Provide the (x, y) coordinate of the cell's center where the given text is located.  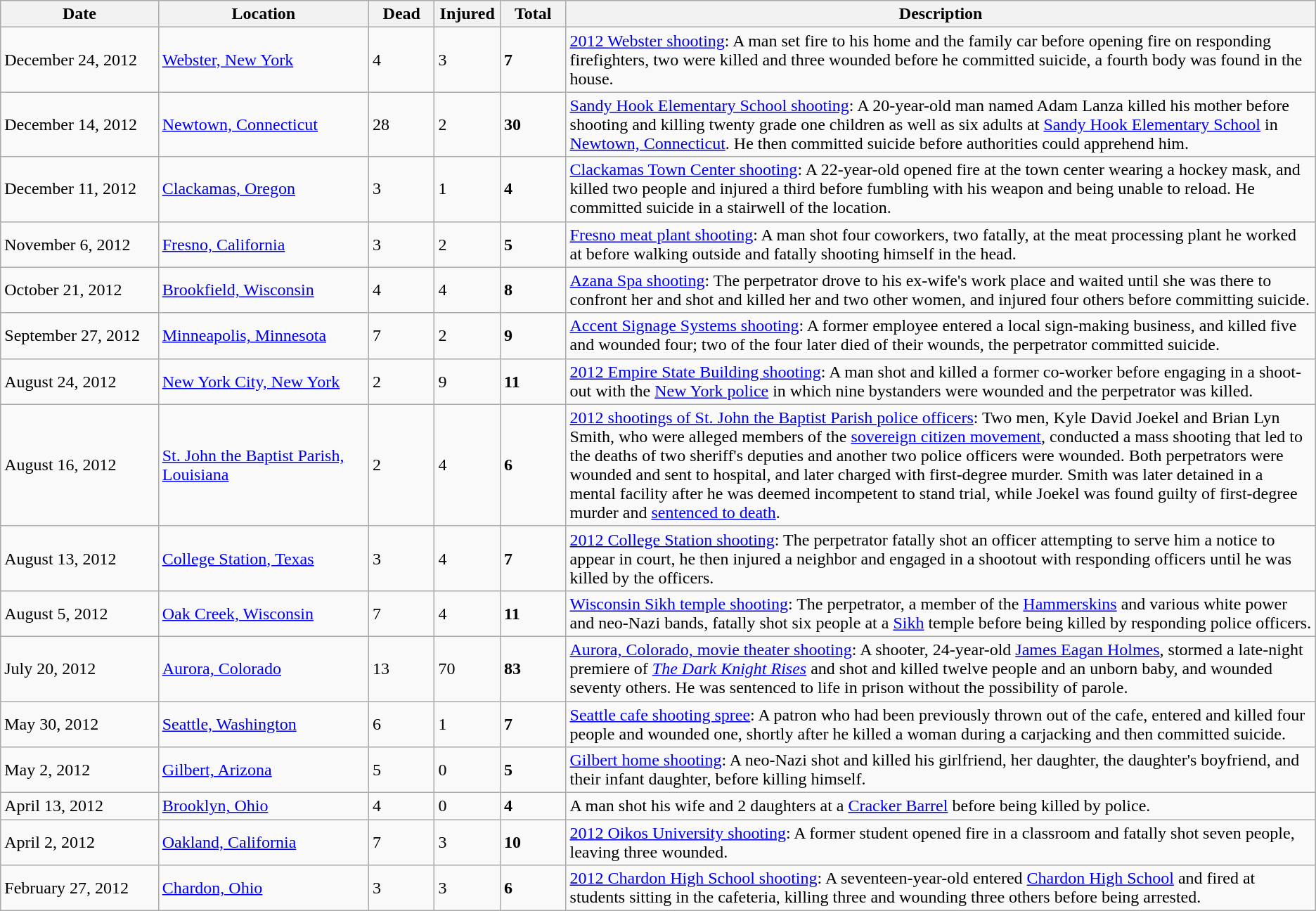
Description (941, 14)
Seattle, Washington (263, 724)
70 (467, 668)
October 21, 2012 (79, 290)
July 20, 2012 (79, 668)
August 13, 2012 (79, 558)
83 (533, 668)
Clackamas, Oregon (263, 189)
30 (533, 124)
Total (533, 14)
Newtown, Connecticut (263, 124)
28 (401, 124)
February 27, 2012 (79, 889)
Oak Creek, Wisconsin (263, 613)
December 14, 2012 (79, 124)
College Station, Texas (263, 558)
St. John the Baptist Parish, Louisiana (263, 465)
Gilbert, Arizona (263, 770)
September 27, 2012 (79, 336)
April 13, 2012 (79, 806)
Dead (401, 14)
10 (533, 842)
November 6, 2012 (79, 245)
August 16, 2012 (79, 465)
Location (263, 14)
Oakland, California (263, 842)
8 (533, 290)
Injured (467, 14)
December 24, 2012 (79, 60)
Chardon, Ohio (263, 889)
Date (79, 14)
Fresno, California (263, 245)
August 5, 2012 (79, 613)
August 24, 2012 (79, 381)
13 (401, 668)
Aurora, Colorado (263, 668)
A man shot his wife and 2 daughters at a Cracker Barrel before being killed by police. (941, 806)
New York City, New York (263, 381)
Webster, New York (263, 60)
Minneapolis, Minnesota (263, 336)
May 2, 2012 (79, 770)
April 2, 2012 (79, 842)
Brooklyn, Ohio (263, 806)
2012 Oikos University shooting: A former student opened fire in a classroom and fatally shot seven people, leaving three wounded. (941, 842)
May 30, 2012 (79, 724)
Brookfield, Wisconsin (263, 290)
December 11, 2012 (79, 189)
